Return the [x, y] coordinate for the center point of the cell that contains the specified text.  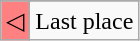
Last place [84, 21]
◁ [16, 21]
